Identify which cell holds the provided text, then report its [x, y] central coordinate. 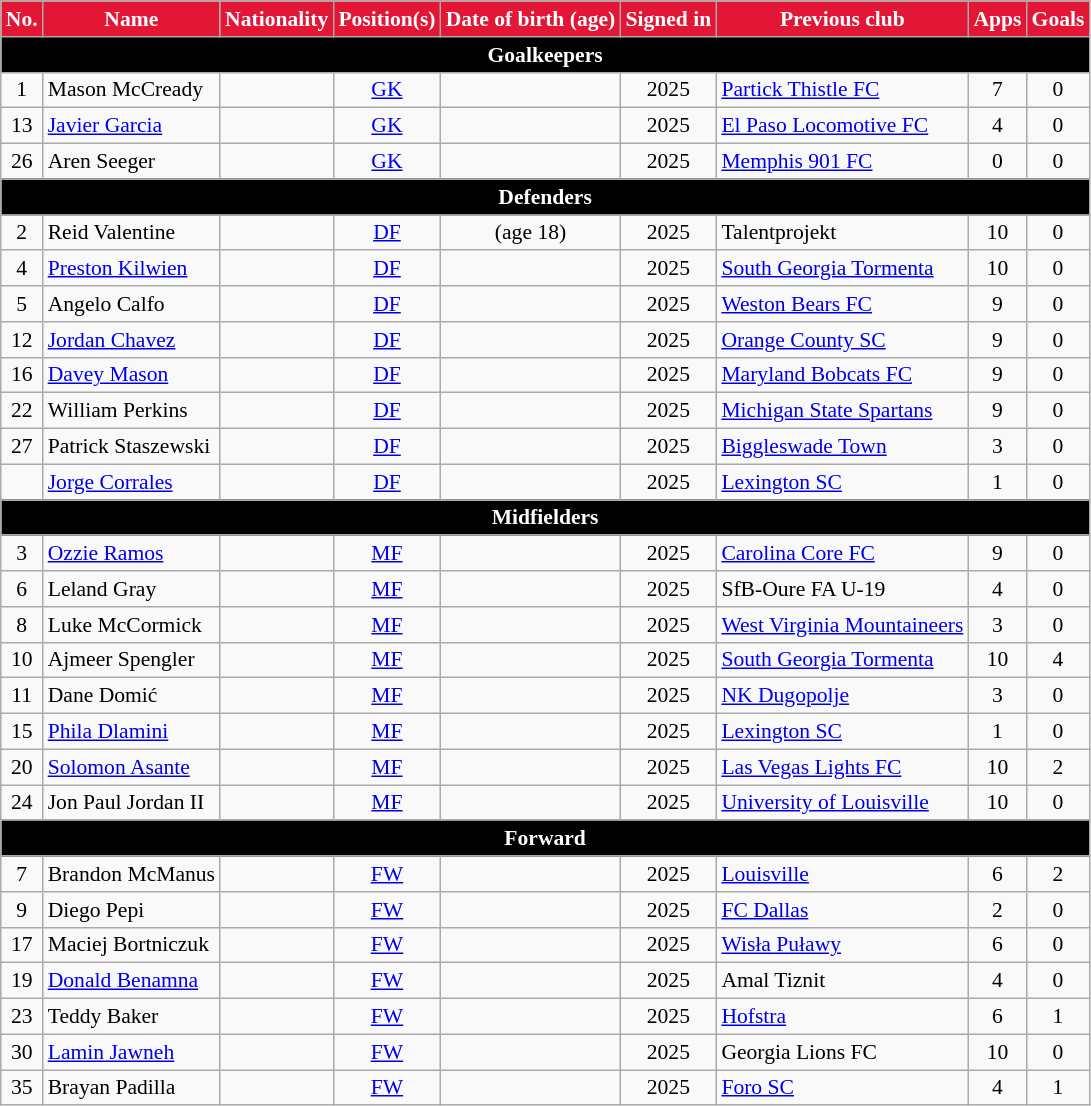
Las Vegas Lights FC [842, 767]
35 [22, 1088]
Defenders [546, 197]
17 [22, 945]
Jorge Corrales [132, 482]
Talentprojekt [842, 233]
Foro SC [842, 1088]
Previous club [842, 19]
27 [22, 447]
FC Dallas [842, 910]
Name [132, 19]
Angelo Calfo [132, 304]
19 [22, 981]
Donald Benamna [132, 981]
24 [22, 803]
Solomon Asante [132, 767]
15 [22, 732]
Michigan State Spartans [842, 411]
Hofstra [842, 1017]
Apps [997, 19]
Lamin Jawneh [132, 1052]
Brayan Padilla [132, 1088]
Diego Pepi [132, 910]
Memphis 901 FC [842, 162]
Brandon McManus [132, 874]
23 [22, 1017]
NK Dugopolje [842, 696]
22 [22, 411]
Goals [1058, 19]
Dane Domić [132, 696]
William Perkins [132, 411]
Luke McCormick [132, 625]
Weston Bears FC [842, 304]
Signed in [668, 19]
Teddy Baker [132, 1017]
Forward [546, 839]
Louisville [842, 874]
8 [22, 625]
Davey Mason [132, 375]
Biggleswade Town [842, 447]
20 [22, 767]
Position(s) [386, 19]
Phila Dlamini [132, 732]
Preston Kilwien [132, 269]
Javier Garcia [132, 126]
Leland Gray [132, 589]
30 [22, 1052]
Jordan Chavez [132, 340]
Amal Tiznit [842, 981]
West Virginia Mountaineers [842, 625]
Orange County SC [842, 340]
Ajmeer Spengler [132, 660]
No. [22, 19]
Date of birth (age) [531, 19]
Aren Seeger [132, 162]
Maciej Bortniczuk [132, 945]
SfB-Oure FA U-19 [842, 589]
Maryland Bobcats FC [842, 375]
Ozzie Ramos [132, 554]
26 [22, 162]
Georgia Lions FC [842, 1052]
El Paso Locomotive FC [842, 126]
Midfielders [546, 518]
Wisła Puławy [842, 945]
11 [22, 696]
5 [22, 304]
(age 18) [531, 233]
Patrick Staszewski [132, 447]
Carolina Core FC [842, 554]
University of Louisville [842, 803]
Jon Paul Jordan II [132, 803]
13 [22, 126]
12 [22, 340]
Reid Valentine [132, 233]
Nationality [276, 19]
Mason McCready [132, 90]
16 [22, 375]
Goalkeepers [546, 55]
Partick Thistle FC [842, 90]
